Locate the cell with the specified text and output its (X, Y) center coordinate. 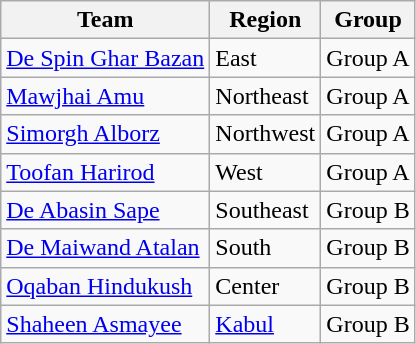
Southeast (266, 210)
Oqaban Hindukush (106, 286)
Group (368, 20)
De Abasin Sape (106, 210)
Team (106, 20)
South (266, 248)
Simorgh Alborz (106, 134)
East (266, 58)
Shaheen Asmayee (106, 324)
Kabul (266, 324)
De Spin Ghar Bazan (106, 58)
De Maiwand Atalan (106, 248)
Mawjhai Amu (106, 96)
Region (266, 20)
Northwest (266, 134)
Center (266, 286)
West (266, 172)
Toofan Harirod (106, 172)
Northeast (266, 96)
